Find where the given text appears and provide that cell's center as [X, Y] coordinate. 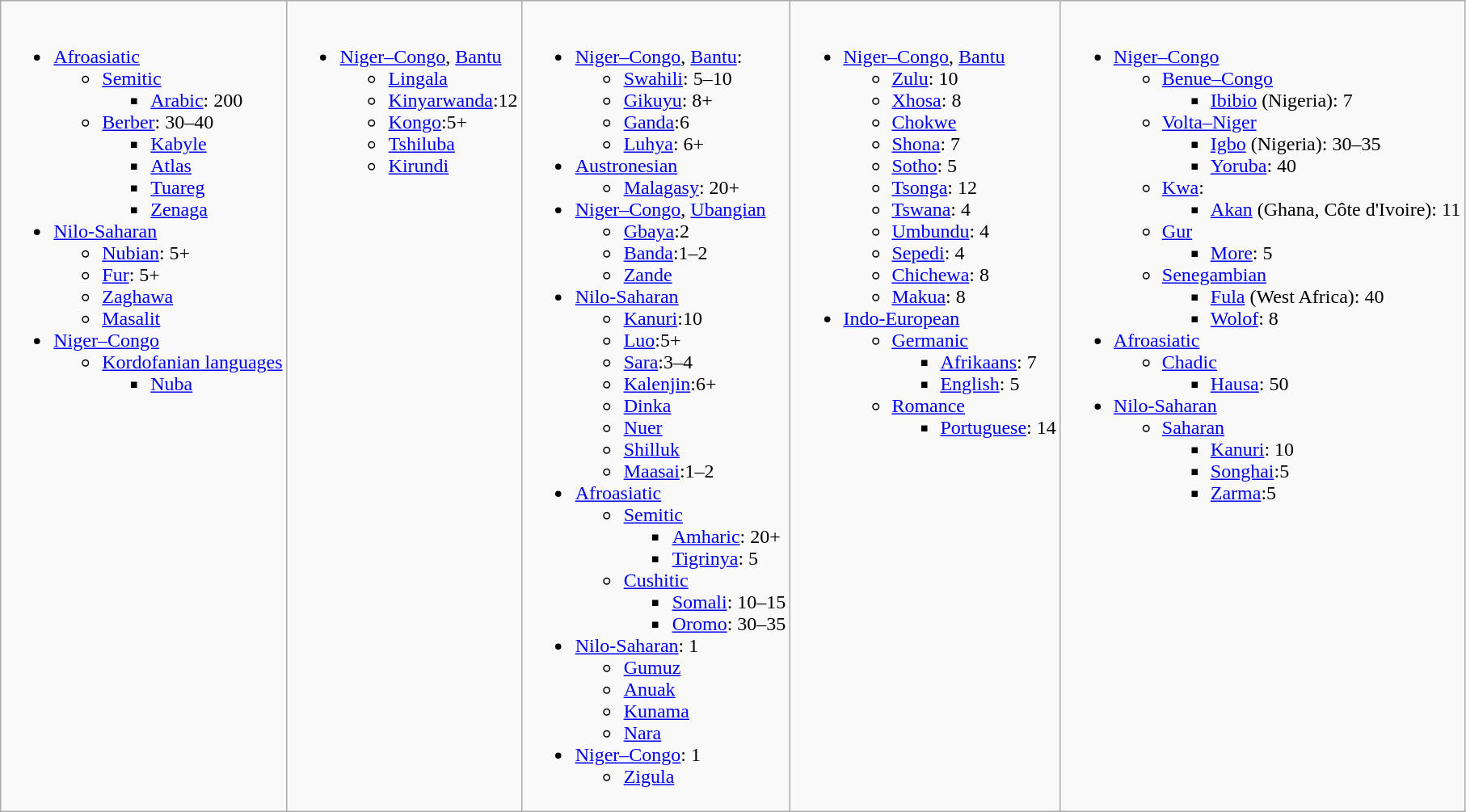
Niger–Congo, BantuLingalaKinyarwanda:12Kongo:5+TshilubaKirundi [404, 406]
AfroasiaticSemiticArabic: 200Berber: 30–40KabyleAtlasTuaregZenagaNilo-SaharanNubian: 5+Fur: 5+ZaghawaMasalitNiger–CongoKordofanian languagesNuba [144, 406]
